Find where the given text appears and provide that cell's center as (X, Y) coordinate. 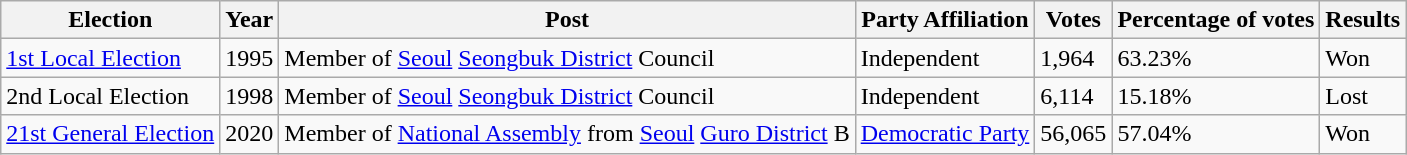
21st General Election (110, 134)
57.04% (1216, 134)
Election (110, 20)
56,065 (1074, 134)
Results (1363, 20)
2nd Local Election (110, 96)
Lost (1363, 96)
15.18% (1216, 96)
Post (567, 20)
Year (250, 20)
1995 (250, 58)
2020 (250, 134)
1,964 (1074, 58)
Party Affiliation (945, 20)
Member of National Assembly from Seoul Guro District B (567, 134)
6,114 (1074, 96)
1998 (250, 96)
63.23% (1216, 58)
Democratic Party (945, 134)
Votes (1074, 20)
1st Local Election (110, 58)
Percentage of votes (1216, 20)
